Extract the (x, y) coordinate from the center of the cell holding the provided text.  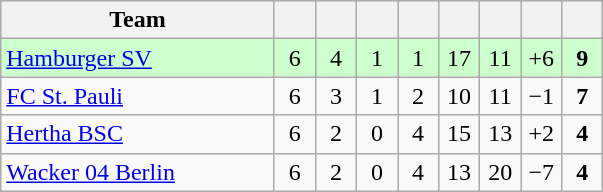
Team (138, 20)
20 (500, 172)
10 (460, 96)
−1 (542, 96)
Wacker 04 Berlin (138, 172)
9 (582, 58)
15 (460, 134)
−7 (542, 172)
7 (582, 96)
+2 (542, 134)
17 (460, 58)
Hamburger SV (138, 58)
FC St. Pauli (138, 96)
Hertha BSC (138, 134)
3 (336, 96)
+6 (542, 58)
